Pinpoint the cell where the given text exists, returning its (X, Y) midpoint coordinate. 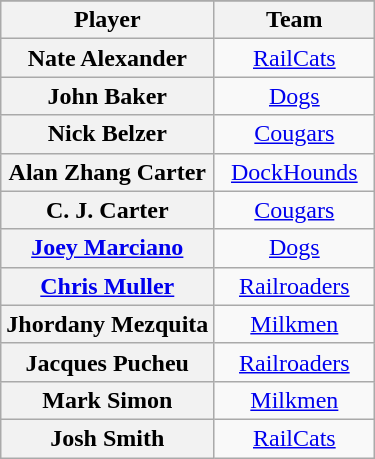
Alan Zhang Carter (108, 172)
Nate Alexander (108, 58)
Josh Smith (108, 438)
Mark Simon (108, 400)
Chris Muller (108, 286)
C. J. Carter (108, 210)
Team (294, 20)
DockHounds (294, 172)
John Baker (108, 96)
Nick Belzer (108, 134)
Jhordany Mezquita (108, 324)
Player (108, 20)
Joey Marciano (108, 248)
Jacques Pucheu (108, 362)
